Determine the [x, y] coordinate at the center of the cell enclosing the given text.  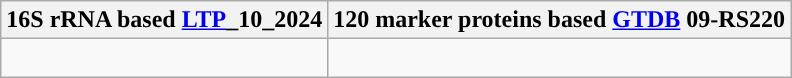
120 marker proteins based GTDB 09-RS220 [560, 20]
16S rRNA based LTP_10_2024 [164, 20]
